Extract the (X, Y) coordinate from the center of the cell holding the provided text.  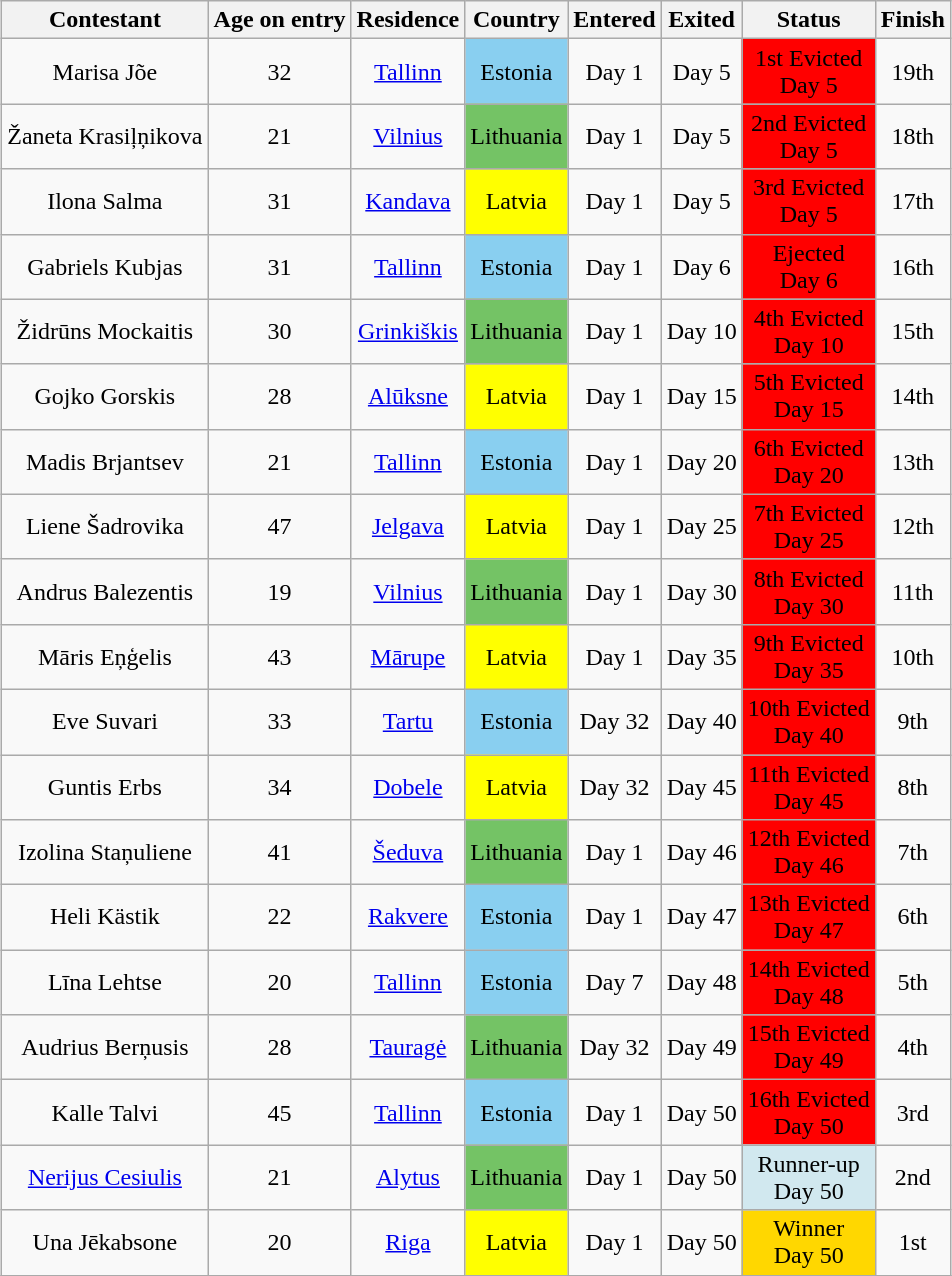
8th (912, 786)
Guntis Erbs (105, 786)
15th (912, 332)
11th (912, 592)
Entered (614, 20)
Marisa Jõe (105, 72)
5th (912, 982)
14th (912, 396)
13th EvictedDay 47 (808, 918)
Day 25 (702, 526)
1st (912, 1242)
14th EvictedDay 48 (808, 982)
Day 15 (702, 396)
Tartu (408, 722)
Status (808, 20)
Day 49 (702, 1048)
1st EvictedDay 5 (808, 72)
Rakvere (408, 918)
6th (912, 918)
Mārupe (408, 656)
Židrūns Mockaitis (105, 332)
Andrus Balezentis (105, 592)
34 (280, 786)
17th (912, 202)
43 (280, 656)
15th EvictedDay 49 (808, 1048)
Day 45 (702, 786)
Žaneta Krasiļņikova (105, 136)
Runner-upDay 50 (808, 1178)
EjectedDay 6 (808, 266)
WinnerDay 50 (808, 1242)
Day 7 (614, 982)
Nerijus Cesiulis (105, 1178)
10th (912, 656)
9th (912, 722)
Heli Kästik (105, 918)
33 (280, 722)
Eve Suvari (105, 722)
3rd EvictedDay 5 (808, 202)
Kandava (408, 202)
Day 30 (702, 592)
Izolina Staņuliene (105, 852)
Day 47 (702, 918)
Liene Šadrovika (105, 526)
11th EvictedDay 45 (808, 786)
30 (280, 332)
7th EvictedDay 25 (808, 526)
Age on entry (280, 20)
19th (912, 72)
Līna Lehtse (105, 982)
47 (280, 526)
Gojko Gorskis (105, 396)
Day 20 (702, 462)
7th (912, 852)
4th EvictedDay 10 (808, 332)
22 (280, 918)
Dobele (408, 786)
5th EvictedDay 15 (808, 396)
2nd (912, 1178)
16th (912, 266)
Riga (408, 1242)
12th EvictedDay 46 (808, 852)
16th EvictedDay 50 (808, 1112)
Day 48 (702, 982)
4th (912, 1048)
Grinkiškis (408, 332)
Una Jēkabsone (105, 1242)
Madis Brjantsev (105, 462)
Māris Eņģelis (105, 656)
10th EvictedDay 40 (808, 722)
Country (516, 20)
Exited (702, 20)
Alūksne (408, 396)
Kalle Talvi (105, 1112)
19 (280, 592)
Gabriels Kubjas (105, 266)
Day 35 (702, 656)
Tauragė (408, 1048)
Contestant (105, 20)
6th EvictedDay 20 (808, 462)
Jelgava (408, 526)
Ilona Salma (105, 202)
3rd (912, 1112)
Audrius Berņusis (105, 1048)
Residence (408, 20)
32 (280, 72)
Alytus (408, 1178)
Day 10 (702, 332)
Day 40 (702, 722)
Finish (912, 20)
Šeduva (408, 852)
2nd EvictedDay 5 (808, 136)
41 (280, 852)
8th EvictedDay 30 (808, 592)
9th EvictedDay 35 (808, 656)
45 (280, 1112)
13th (912, 462)
18th (912, 136)
Day 6 (702, 266)
12th (912, 526)
Day 46 (702, 852)
